Provide the [x, y] coordinate of the cell's center where the given text is located.  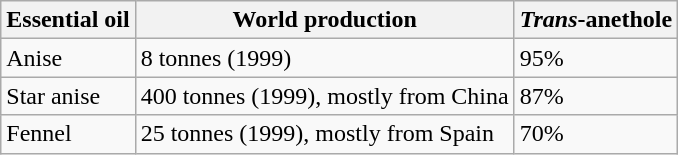
87% [596, 96]
25 tonnes (1999), mostly from Spain [324, 134]
Fennel [68, 134]
70% [596, 134]
World production [324, 20]
Essential oil [68, 20]
Anise [68, 58]
Star anise [68, 96]
8 tonnes (1999) [324, 58]
400 tonnes (1999), mostly from China [324, 96]
Trans-anethole [596, 20]
95% [596, 58]
